Capture the cell that displays the provided text and extract its [x, y] central coordinate. 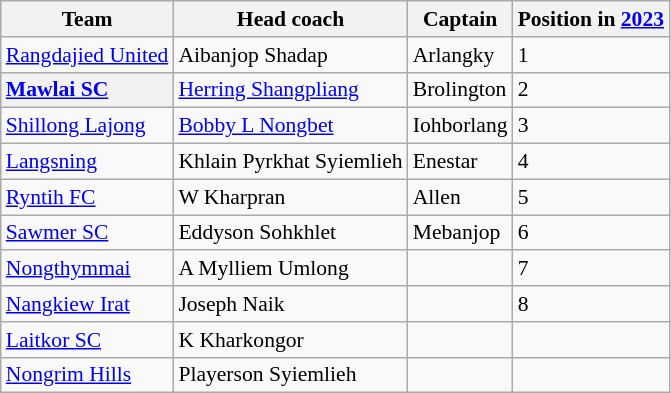
Captain [460, 19]
2 [591, 90]
Nongrim Hills [88, 375]
Head coach [290, 19]
6 [591, 233]
K Kharkongor [290, 340]
Brolington [460, 90]
3 [591, 126]
Aibanjop Shadap [290, 55]
Mawlai SC [88, 90]
A Mylliem Umlong [290, 269]
Shillong Lajong [88, 126]
7 [591, 269]
Bobby L Nongbet [290, 126]
Ryntih FC [88, 197]
Rangdajied United [88, 55]
Sawmer SC [88, 233]
Position in 2023 [591, 19]
8 [591, 304]
4 [591, 162]
Arlangky [460, 55]
5 [591, 197]
Nongthymmai [88, 269]
Khlain Pyrkhat Syiemlieh [290, 162]
Langsning [88, 162]
W Kharpran [290, 197]
Team [88, 19]
Playerson Syiemlieh [290, 375]
Iohborlang [460, 126]
Joseph Naik [290, 304]
Eddyson Sohkhlet [290, 233]
Herring Shangpliang [290, 90]
Mebanjop [460, 233]
1 [591, 55]
Allen [460, 197]
Laitkor SC [88, 340]
Nangkiew Irat [88, 304]
Enestar [460, 162]
